Extract the [X, Y] coordinate from the center of the cell holding the provided text.  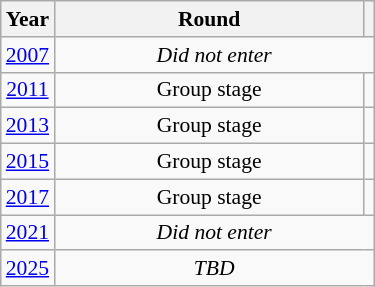
Year [28, 19]
2017 [28, 197]
2013 [28, 126]
2011 [28, 90]
2021 [28, 233]
Round [209, 19]
2015 [28, 162]
2007 [28, 55]
2025 [28, 269]
TBD [214, 269]
